Search for the cell housing the specified text and yield its (x, y) center coordinate. 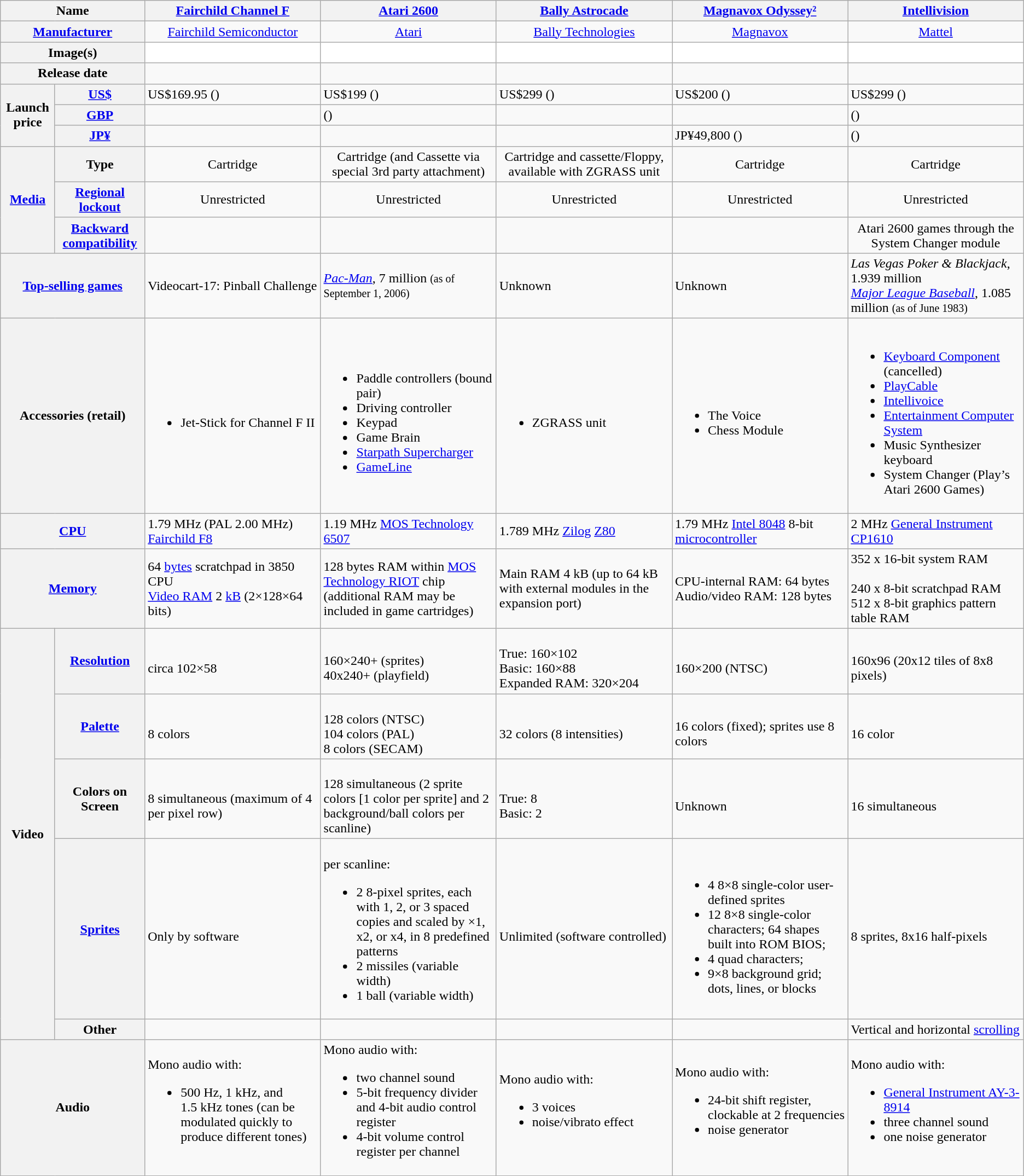
Mono audio with:3 voicesnoise/vibrato effect (584, 1108)
Mattel (935, 32)
JP¥ (100, 136)
Las Vegas Poker & Blackjack, 1.939 millionMajor League Baseball, 1.085 million (as of June 1983) (935, 286)
CPU (73, 531)
Cartridge (and Cassette via special 3rd party attachment) (408, 164)
Keyboard Component (cancelled)PlayCableIntellivoiceEntertainment Computer SystemMusic Synthesizer keyboardSystem Changer (Play’s Atari 2600 Games) (935, 415)
Top-selling games (73, 286)
Only by software (233, 929)
128 simultaneous (2 sprite colors [1 color per sprite] and 2 background/ball colors per scanline) (408, 799)
Pac-Man, 7 million (as of September 1, 2006) (408, 286)
True: 160×102 Basic: 160×88 Expanded RAM: 320×204 (584, 661)
US$ (100, 94)
circa 102×58 (233, 661)
160×200 (NTSC) (760, 661)
Backward compatibility (100, 235)
Colors on Screen (100, 799)
Media (28, 199)
Mono audio with:24-bit shift register, clockable at 2 frequenciesnoise generator (760, 1108)
Mono audio with:500 Hz, 1 kHz, and 1.5 kHz tones (can be modulated quickly to produce different tones) (233, 1108)
Atari 2600 (408, 11)
ZGRASS unit (584, 415)
Resolution (100, 661)
The VoiceChess Module (760, 415)
Cartridge and cassette/Floppy, available with ZGRASS unit (584, 164)
Bally Astrocade (584, 11)
64 bytes scratchpad in 3850 CPUVideo RAM 2 kB (2×128×64 bits) (233, 589)
8 simultaneous (maximum of 4 per pixel row) (233, 799)
1.79 MHz Intel 8048 8-bit microcontroller (760, 531)
US$199 () (408, 94)
Fairchild Semiconductor (233, 32)
352 x 16-bit system RAM240 x 8-bit scratchpad RAM 512 x 8-bit graphics pattern table RAM (935, 589)
8 sprites, 8x16 half-pixels (935, 929)
1.789 MHz Zilog Z80 (584, 531)
Jet-Stick for Channel F II (233, 415)
Videocart-17: Pinball Challenge (233, 286)
Magnavox (760, 32)
Bally Technologies (584, 32)
128 colors (NTSC) 104 colors (PAL) 8 colors (SECAM) (408, 727)
Accessories (retail) (73, 415)
1.79 MHz (PAL 2.00 MHz) Fairchild F8 (233, 531)
Sprites (100, 929)
US$169.95 () (233, 94)
16 color (935, 727)
Audio (73, 1108)
Palette (100, 727)
32 colors (8 intensities) (584, 727)
Regional lockout (100, 199)
GBP (100, 115)
Name (73, 11)
JP¥49,800 () (760, 136)
Intellivision (935, 11)
Unlimited (software controlled) (584, 929)
Other (100, 1029)
160x96 (20x12 tiles of 8x8 pixels) (935, 661)
US$200 () (760, 94)
Mono audio with:two channel sound5-bit frequency divider and 4-bit audio control register4-bit volume control register per channel (408, 1108)
Image(s) (73, 53)
Memory (73, 589)
Fairchild Channel F (233, 11)
Video (28, 834)
16 simultaneous (935, 799)
1.19 MHz MOS Technology 6507 (408, 531)
Paddle controllers (bound pair)Driving controllerKeypadGame BrainStarpath SuperchargerGameLine (408, 415)
Magnavox Odyssey² (760, 11)
Release date (73, 73)
160×240+ (sprites) 40x240+ (playfield) (408, 661)
True: 8 Basic: 2 (584, 799)
Type (100, 164)
8 colors (233, 727)
CPU-internal RAM: 64 bytesAudio/video RAM: 128 bytes (760, 589)
2 MHz General Instrument CP1610 (935, 531)
Vertical and horizontal scrolling (935, 1029)
Atari 2600 games through the System Changer module (935, 235)
Mono audio with:General Instrument AY-3-8914three channel soundone noise generator (935, 1108)
128 bytes RAM within MOS Technology RIOT chip (additional RAM may be included in game cartridges) (408, 589)
Atari (408, 32)
Main RAM 4 kB (up to 64 kB with external modules in the expansion port) (584, 589)
Manufacturer (73, 32)
Launch price (28, 115)
16 colors (fixed); sprites use 8 colors (760, 727)
